Scan for the cell matching the given text and deliver its [X, Y] coordinate at center. 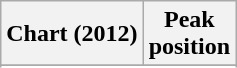
Chart (2012) [72, 34]
Peakposition [189, 34]
